Return the (x, y) coordinate for the center point of the cell that contains the specified text.  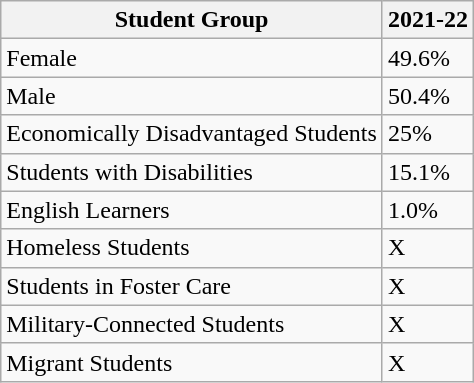
2021-22 (428, 20)
50.4% (428, 96)
49.6% (428, 58)
Female (192, 58)
Homeless Students (192, 248)
English Learners (192, 210)
15.1% (428, 172)
Male (192, 96)
1.0% (428, 210)
Students in Foster Care (192, 286)
Students with Disabilities (192, 172)
Student Group (192, 20)
25% (428, 134)
Migrant Students (192, 362)
Military-Connected Students (192, 324)
Economically Disadvantaged Students (192, 134)
